Return (x, y) of the center of cell containing provided text 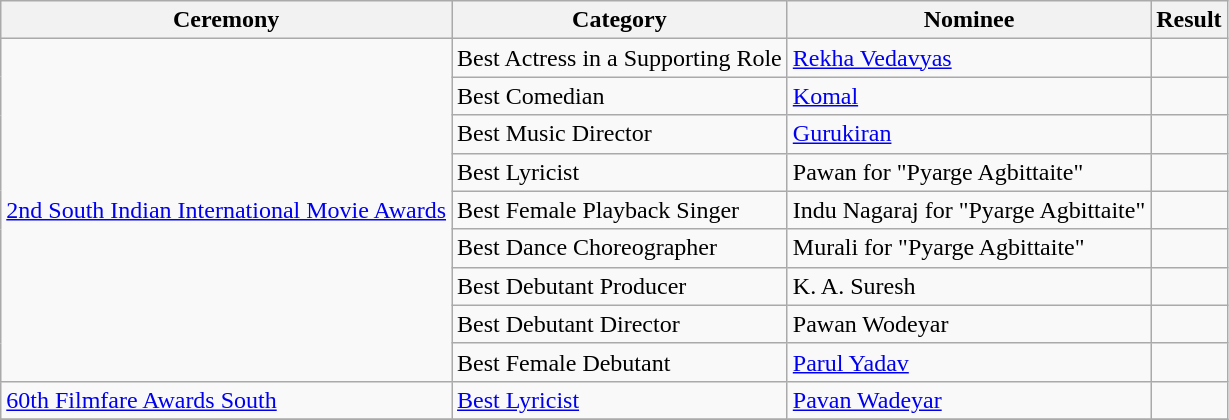
Nominee (968, 20)
Best Debutant Director (620, 324)
Murali for "Pyarge Agbittaite" (968, 248)
2nd South Indian International Movie Awards (226, 210)
Ceremony (226, 20)
Best Female Playback Singer (620, 210)
60th Filmfare Awards South (226, 400)
Gurukiran (968, 134)
Best Dance Choreographer (620, 248)
Pavan Wadeyar (968, 400)
Best Female Debutant (620, 362)
K. A. Suresh (968, 286)
Indu Nagaraj for "Pyarge Agbittaite" (968, 210)
Best Actress in a Supporting Role (620, 58)
Best Comedian (620, 96)
Category (620, 20)
Rekha Vedavyas (968, 58)
Komal (968, 96)
Pawan Wodeyar (968, 324)
Parul Yadav (968, 362)
Best Debutant Producer (620, 286)
Result (1189, 20)
Best Music Director (620, 134)
Pawan for "Pyarge Agbittaite" (968, 172)
